Capture the cell that displays the provided text and extract its (x, y) central coordinate. 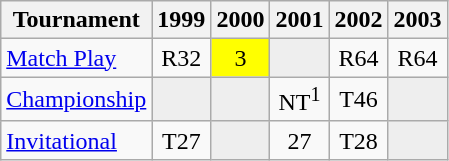
1999 (182, 20)
27 (300, 140)
Tournament (76, 20)
Championship (76, 100)
2001 (300, 20)
T28 (358, 140)
T46 (358, 100)
Invitational (76, 140)
R32 (182, 58)
T27 (182, 140)
2002 (358, 20)
Match Play (76, 58)
2003 (418, 20)
2000 (240, 20)
NT1 (300, 100)
3 (240, 58)
